Scan for the cell matching the given text and deliver its (x, y) coordinate at center. 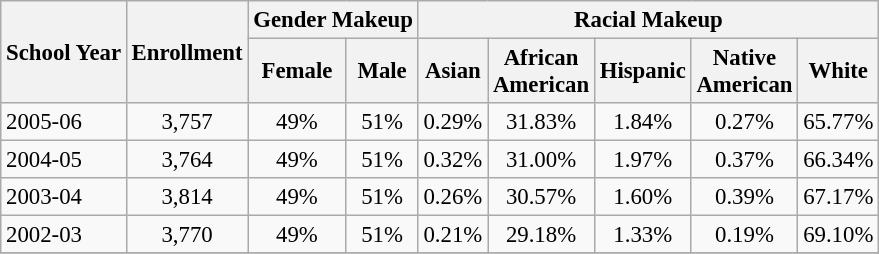
65.77% (838, 122)
Asian (452, 72)
29.18% (542, 235)
69.10% (838, 235)
Racial Makeup (648, 20)
Gender Makeup (333, 20)
White (838, 72)
30.57% (542, 197)
31.00% (542, 160)
0.27% (744, 122)
Enrollment (187, 52)
3,770 (187, 235)
0.29% (452, 122)
0.26% (452, 197)
0.21% (452, 235)
2004-05 (64, 160)
Female (297, 72)
2005-06 (64, 122)
African American (542, 72)
3,764 (187, 160)
Native American (744, 72)
1.33% (642, 235)
1.60% (642, 197)
2003-04 (64, 197)
67.17% (838, 197)
3,757 (187, 122)
0.19% (744, 235)
Hispanic (642, 72)
Male (382, 72)
66.34% (838, 160)
1.84% (642, 122)
School Year (64, 52)
3,814 (187, 197)
0.37% (744, 160)
1.97% (642, 160)
31.83% (542, 122)
0.39% (744, 197)
0.32% (452, 160)
2002-03 (64, 235)
